Return the (x, y) coordinate for the center point of the cell that contains the specified text.  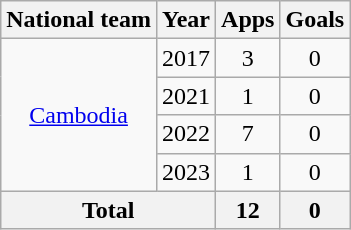
Goals (315, 20)
Total (108, 210)
2017 (186, 58)
12 (248, 210)
Cambodia (79, 115)
2023 (186, 172)
3 (248, 58)
2022 (186, 134)
Year (186, 20)
National team (79, 20)
Apps (248, 20)
7 (248, 134)
2021 (186, 96)
